Return the [X, Y] coordinate for the center point of the cell that contains the specified text.  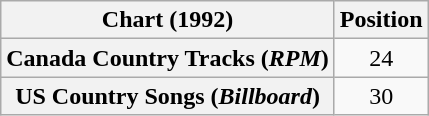
Chart (1992) [168, 20]
24 [381, 58]
30 [381, 96]
Position [381, 20]
US Country Songs (Billboard) [168, 96]
Canada Country Tracks (RPM) [168, 58]
